From the cell containing the given text, extract its center point as [X, Y] coordinate. 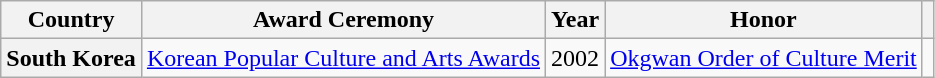
Korean Popular Culture and Arts Awards [343, 58]
Country [72, 20]
Award Ceremony [343, 20]
South Korea [72, 58]
Honor [764, 20]
Year [576, 20]
2002 [576, 58]
Okgwan Order of Culture Merit [764, 58]
